Scan for the cell matching the given text and deliver its [x, y] coordinate at center. 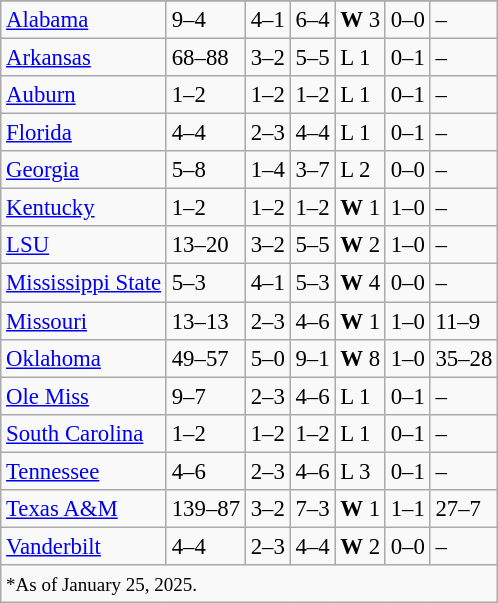
LSU [84, 245]
Arkansas [84, 58]
Texas A&M [84, 509]
7–3 [312, 509]
1–4 [268, 170]
Ole Miss [84, 396]
W 3 [360, 20]
139–87 [206, 509]
5–8 [206, 170]
Tennessee [84, 471]
35–28 [464, 358]
13–20 [206, 245]
Auburn [84, 95]
1–1 [408, 509]
5–0 [268, 358]
Georgia [84, 170]
Missouri [84, 321]
South Carolina [84, 433]
68–88 [206, 58]
11–9 [464, 321]
Kentucky [84, 208]
Mississippi State [84, 283]
Vanderbilt [84, 546]
9–4 [206, 20]
9–1 [312, 358]
Alabama [84, 20]
Florida [84, 133]
W 8 [360, 358]
Oklahoma [84, 358]
*As of January 25, 2025. [250, 584]
L 3 [360, 471]
3–7 [312, 170]
6–4 [312, 20]
W 4 [360, 283]
27–7 [464, 509]
9–7 [206, 396]
L 2 [360, 170]
49–57 [206, 358]
13–13 [206, 321]
